Determine the [x, y] coordinate at the center of the cell enclosing the given text.  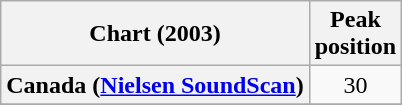
Canada (Nielsen SoundScan) [155, 85]
30 [355, 85]
Peakposition [355, 34]
Chart (2003) [155, 34]
